Return the (x, y) coordinate for the center point of the cell that contains the specified text.  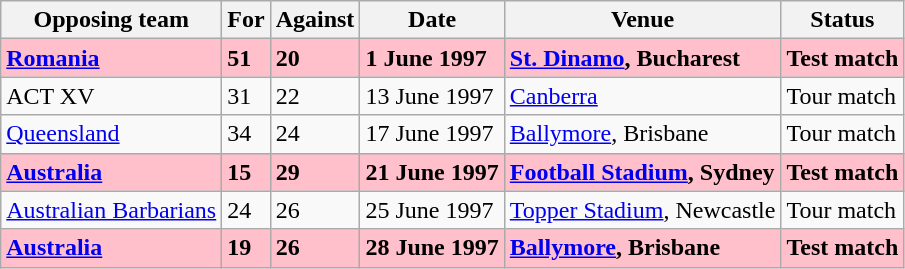
Date (432, 20)
Status (842, 20)
20 (315, 58)
31 (246, 96)
15 (246, 172)
ACT XV (112, 96)
28 June 1997 (432, 248)
19 (246, 248)
21 June 1997 (432, 172)
Topper Stadium, Newcastle (642, 210)
29 (315, 172)
Queensland (112, 134)
25 June 1997 (432, 210)
St. Dinamo, Bucharest (642, 58)
Football Stadium, Sydney (642, 172)
13 June 1997 (432, 96)
Romania (112, 58)
For (246, 20)
Against (315, 20)
22 (315, 96)
17 June 1997 (432, 134)
34 (246, 134)
51 (246, 58)
Canberra (642, 96)
Australian Barbarians (112, 210)
1 June 1997 (432, 58)
Venue (642, 20)
Opposing team (112, 20)
